From the cell containing the given text, extract its center point as (x, y) coordinate. 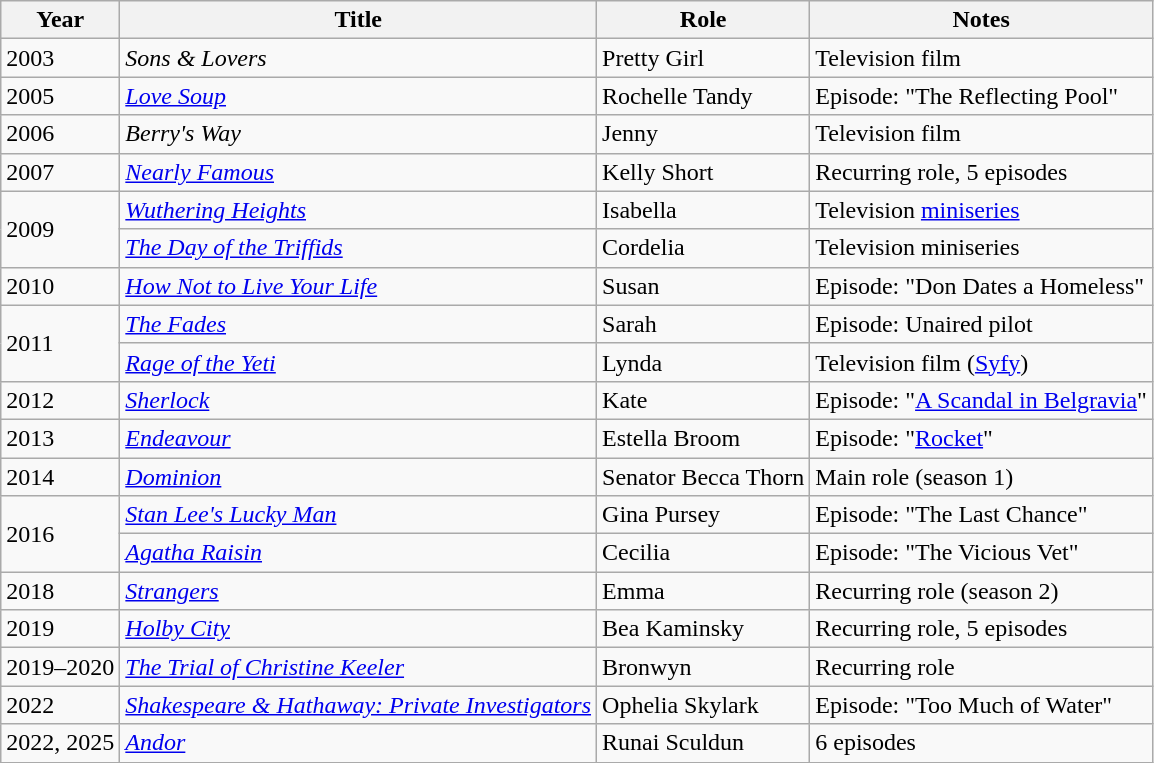
Senator Becca Thorn (704, 477)
Episode: "Too Much of Water" (982, 705)
Emma (704, 591)
2011 (60, 343)
Recurring role (982, 667)
The Trial of Christine Keeler (358, 667)
2014 (60, 477)
6 episodes (982, 743)
Cordelia (704, 248)
Berry's Way (358, 134)
Runai Sculdun (704, 743)
Episode: "The Reflecting Pool" (982, 96)
Pretty Girl (704, 58)
Title (358, 20)
2005 (60, 96)
Episode: "Don Dates a Homeless" (982, 286)
2003 (60, 58)
Ophelia Skylark (704, 705)
Estella Broom (704, 438)
Episode: "The Last Chance" (982, 515)
2010 (60, 286)
Shakespeare & Hathaway: Private Investigators (358, 705)
2013 (60, 438)
2022, 2025 (60, 743)
Bronwyn (704, 667)
Bea Kaminsky (704, 629)
Year (60, 20)
Rage of the Yeti (358, 362)
How Not to Live Your Life (358, 286)
2009 (60, 229)
Nearly Famous (358, 172)
Sarah (704, 324)
2022 (60, 705)
Isabella (704, 210)
2006 (60, 134)
Kelly Short (704, 172)
Role (704, 20)
Cecilia (704, 553)
Episode: "The Vicious Vet" (982, 553)
Episode: "Rocket" (982, 438)
Lynda (704, 362)
2007 (60, 172)
Stan Lee's Lucky Man (358, 515)
Endeavour (358, 438)
Andor (358, 743)
Sherlock (358, 400)
Strangers (358, 591)
Recurring role (season 2) (982, 591)
2019 (60, 629)
Jenny (704, 134)
Episode: "A Scandal in Belgravia" (982, 400)
Kate (704, 400)
The Fades (358, 324)
Wuthering Heights (358, 210)
2012 (60, 400)
Gina Pursey (704, 515)
Rochelle Tandy (704, 96)
Main role (season 1) (982, 477)
Notes (982, 20)
Television film (Syfy) (982, 362)
Sons & Lovers (358, 58)
Holby City (358, 629)
The Day of the Triffids (358, 248)
2016 (60, 534)
Dominion (358, 477)
2018 (60, 591)
Love Soup (358, 96)
Agatha Raisin (358, 553)
Episode: Unaired pilot (982, 324)
Susan (704, 286)
2019–2020 (60, 667)
